Locate the cell with the specified text and output its (X, Y) center coordinate. 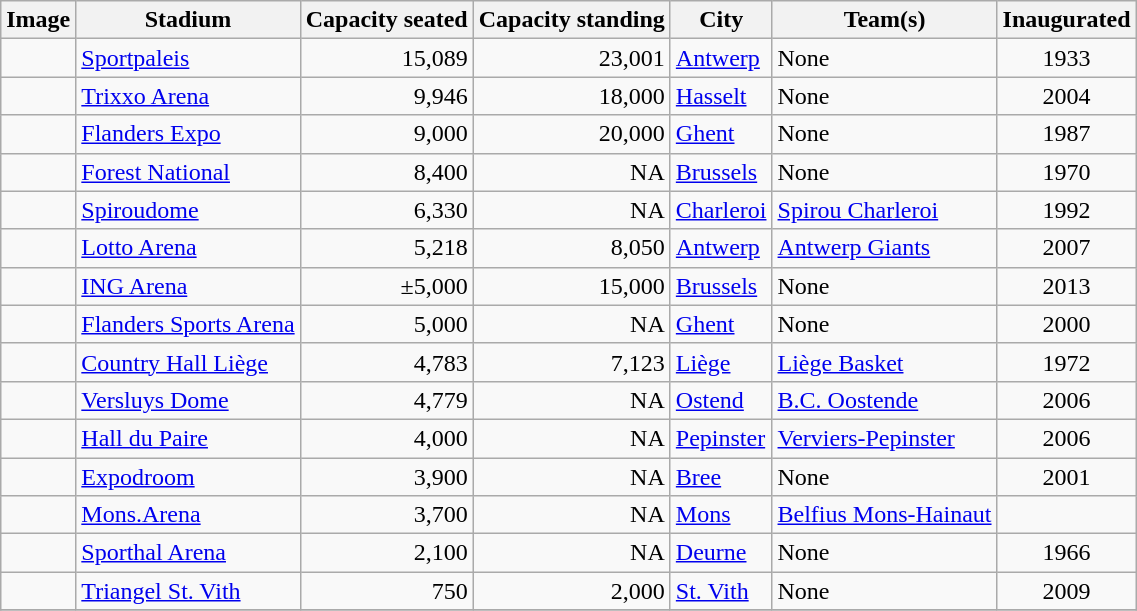
2004 (1066, 96)
Deurne (721, 553)
Liège Basket (884, 362)
ING Arena (188, 286)
4,779 (386, 400)
18,000 (572, 96)
Charleroi (721, 210)
750 (386, 591)
8,400 (386, 172)
Bree (721, 477)
Trixxo Arena (188, 96)
4,000 (386, 438)
20,000 (572, 134)
6,330 (386, 210)
Expodroom (188, 477)
8,050 (572, 248)
Liège (721, 362)
1972 (1066, 362)
2007 (1066, 248)
4,783 (386, 362)
Versluys Dome (188, 400)
3,700 (386, 515)
9,946 (386, 96)
Stadium (188, 20)
9,000 (386, 134)
Image (38, 20)
1970 (1066, 172)
Pepinster (721, 438)
2009 (1066, 591)
23,001 (572, 58)
Mons (721, 515)
1987 (1066, 134)
Forest National (188, 172)
Spiroudome (188, 210)
Inaugurated (1066, 20)
Mons.Arena (188, 515)
2,000 (572, 591)
Lotto Arena (188, 248)
1992 (1066, 210)
2013 (1066, 286)
Hasselt (721, 96)
Ostend (721, 400)
1933 (1066, 58)
1966 (1066, 553)
2000 (1066, 324)
St. Vith (721, 591)
Capacity seated (386, 20)
Hall du Paire (188, 438)
2,100 (386, 553)
Belfius Mons-Hainaut (884, 515)
Spirou Charleroi (884, 210)
Sportpaleis (188, 58)
5,000 (386, 324)
Verviers-Pepinster (884, 438)
Team(s) (884, 20)
B.C. Oostende (884, 400)
Antwerp Giants (884, 248)
±5,000 (386, 286)
3,900 (386, 477)
5,218 (386, 248)
Flanders Sports Arena (188, 324)
15,000 (572, 286)
Triangel St. Vith (188, 591)
Sporthal Arena (188, 553)
Flanders Expo (188, 134)
7,123 (572, 362)
Capacity standing (572, 20)
Country Hall Liège (188, 362)
2001 (1066, 477)
City (721, 20)
15,089 (386, 58)
